Detect which cell encompasses the target text, then output its [X, Y] center coordinate. 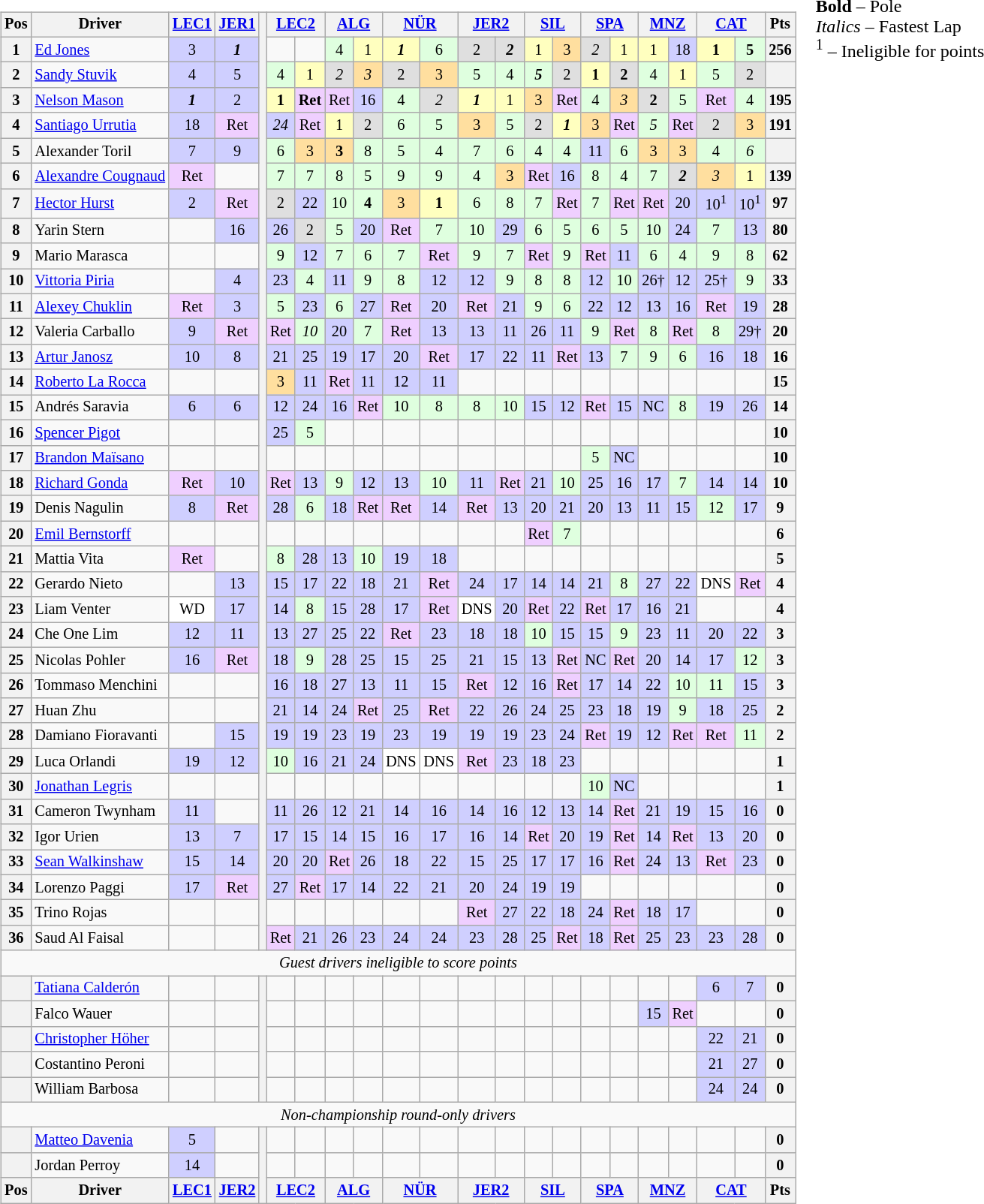
32 [16, 837]
Vittoria Piria [100, 281]
Roberto La Rocca [100, 382]
Sean Walkinshaw [100, 862]
80 [780, 230]
Lorenzo Paggi [100, 887]
Denis Nagulin [100, 508]
Liam Venter [100, 610]
WD [192, 610]
Cameron Twynham [100, 811]
Damiano Fioravanti [100, 736]
Non-championship round-only drivers [398, 1115]
30 [16, 787]
Tatiana Calderón [100, 989]
Sandy Stuvik [100, 75]
Gerardo Nieto [100, 584]
Jonathan Legris [100, 787]
William Barbosa [100, 1089]
139 [780, 176]
Valeria Carballo [100, 332]
Costantino Peroni [100, 1064]
Mattia Vita [100, 559]
35 [16, 913]
62 [780, 256]
256 [780, 50]
Hector Hurst [100, 203]
Alexey Chuklin [100, 306]
Luca Orlandi [100, 761]
Jordan Perroy [100, 1165]
97 [780, 203]
191 [780, 125]
Yarin Stern [100, 230]
Ed Jones [100, 50]
31 [16, 811]
Nicolas Pohler [100, 660]
Alexander Toril [100, 151]
Santiago Urrutia [100, 125]
Richard Gonda [100, 483]
Trino Rojas [100, 913]
Christopher Höher [100, 1039]
Alexandre Cougnaud [100, 176]
Tommaso Menchini [100, 685]
36 [16, 938]
Andrés Saravia [100, 408]
34 [16, 887]
Spencer Pigot [100, 432]
195 [780, 101]
26† [653, 281]
JER1 [237, 25]
Matteo Davenia [100, 1140]
Falco Wauer [100, 1014]
Artur Janosz [100, 357]
25† [716, 281]
Brandon Maïsano [100, 458]
Saud Al Faisal [100, 938]
Che One Lim [100, 635]
Emil Bernstorff [100, 534]
Nelson Mason [100, 101]
Igor Urien [100, 837]
Mario Marasca [100, 256]
29† [750, 332]
Guest drivers ineligible to score points [398, 963]
Huan Zhu [100, 711]
